Provide the (X, Y) coordinate of the cell's center where the given text is located.  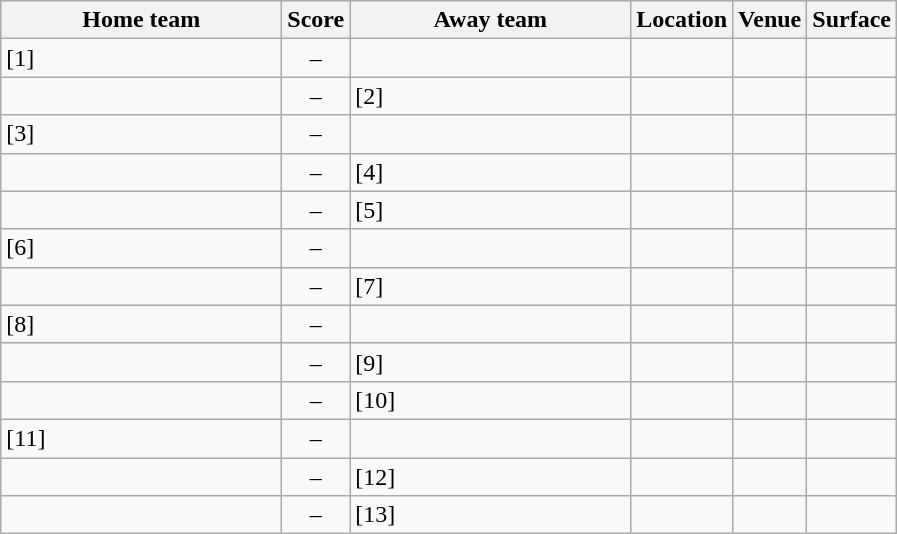
Surface (852, 20)
[12] (490, 477)
[11] (142, 438)
[9] (490, 362)
[4] (490, 172)
[3] (142, 134)
[7] (490, 286)
[10] (490, 400)
[2] (490, 96)
Home team (142, 20)
Venue (770, 20)
[5] (490, 210)
Away team (490, 20)
[13] (490, 515)
Score (316, 20)
[8] (142, 324)
[1] (142, 58)
Location (682, 20)
[6] (142, 248)
